Return [x, y] of the center of cell containing provided text 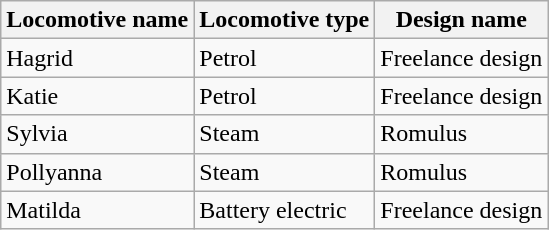
Hagrid [98, 58]
Sylvia [98, 134]
Battery electric [284, 210]
Locomotive type [284, 20]
Matilda [98, 210]
Pollyanna [98, 172]
Katie [98, 96]
Design name [462, 20]
Locomotive name [98, 20]
